From the cell containing the given text, extract its center point as (x, y) coordinate. 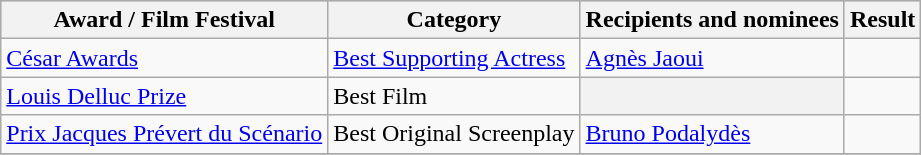
Louis Delluc Prize (164, 96)
Prix Jacques Prévert du Scénario (164, 134)
Best Original Screenplay (454, 134)
Agnès Jaoui (712, 58)
Best Supporting Actress (454, 58)
Result (882, 20)
Recipients and nominees (712, 20)
Best Film (454, 96)
César Awards (164, 58)
Category (454, 20)
Bruno Podalydès (712, 134)
Award / Film Festival (164, 20)
